Capture the cell that displays the provided text and extract its [X, Y] central coordinate. 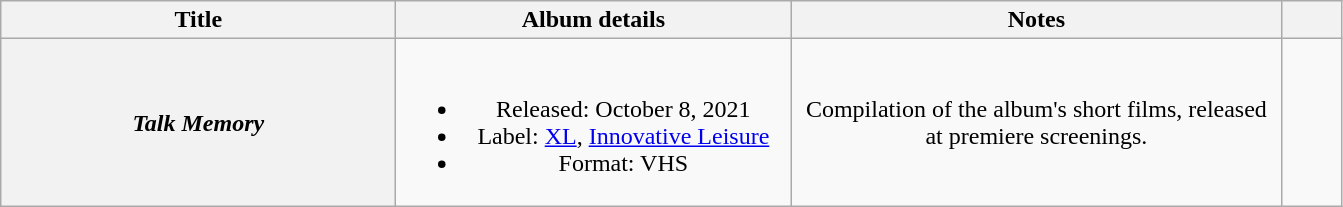
Title [198, 20]
Compilation of the album's short films, released at premiere screenings. [1036, 122]
Released: October 8, 2021Label: XL, Innovative LeisureFormat: VHS [594, 122]
Notes [1036, 20]
Album details [594, 20]
Talk Memory [198, 122]
